Determine the [X, Y] coordinate at the center of the cell enclosing the given text.  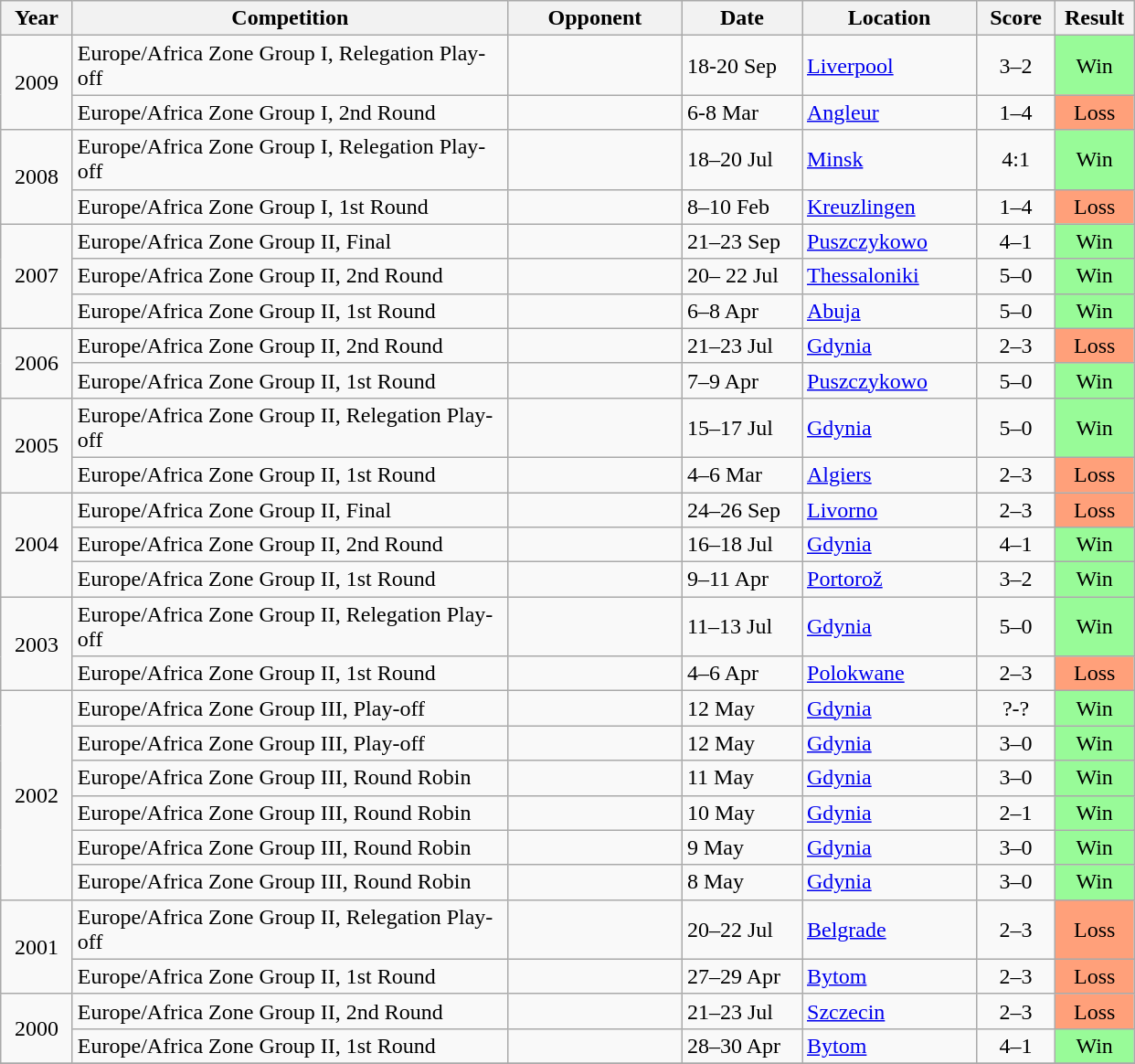
Abuja [890, 311]
Minsk [890, 159]
Liverpool [890, 66]
4–6 Apr [742, 674]
18-20 Sep [742, 66]
11 May [742, 778]
Kreuzlingen [890, 207]
Angleur [890, 112]
Portorož [890, 580]
Europe/Africa Zone Group I, 1st Round [290, 207]
9–11 Apr [742, 580]
Thessaloniki [890, 276]
8 May [742, 882]
27–29 Apr [742, 976]
Year [37, 18]
2005 [37, 444]
2009 [37, 82]
Score [1016, 18]
18–20 Jul [742, 159]
2–1 [1016, 813]
Result [1095, 18]
Polokwane [890, 674]
2007 [37, 276]
4–6 Mar [742, 474]
28–30 Apr [742, 1046]
2006 [37, 363]
?-? [1016, 708]
20–22 Jul [742, 929]
4:1 [1016, 159]
Location [890, 18]
6-8 Mar [742, 112]
2008 [37, 177]
Szczecin [890, 1011]
Opponent [594, 18]
Europe/Africa Zone Group I, 2nd Round [290, 112]
Date [742, 18]
11–13 Jul [742, 627]
Algiers [890, 474]
2002 [37, 795]
2001 [37, 947]
10 May [742, 813]
Belgrade [890, 929]
2004 [37, 544]
6–8 Apr [742, 311]
2000 [37, 1028]
16–18 Jul [742, 545]
9 May [742, 847]
24–26 Sep [742, 509]
15–17 Jul [742, 428]
2003 [37, 644]
21–23 Sep [742, 241]
Livorno [890, 509]
Competition [290, 18]
7–9 Apr [742, 380]
8–10 Feb [742, 207]
20– 22 Jul [742, 276]
